Scan for the cell matching the given text and deliver its [X, Y] coordinate at center. 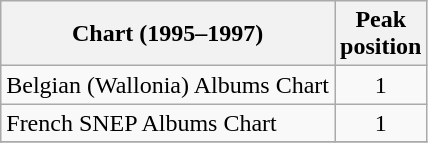
Peakposition [380, 34]
French SNEP Albums Chart [168, 123]
Chart (1995–1997) [168, 34]
Belgian (Wallonia) Albums Chart [168, 85]
